For the text-containing cell, return its midpoint in [x, y] coordinate format. 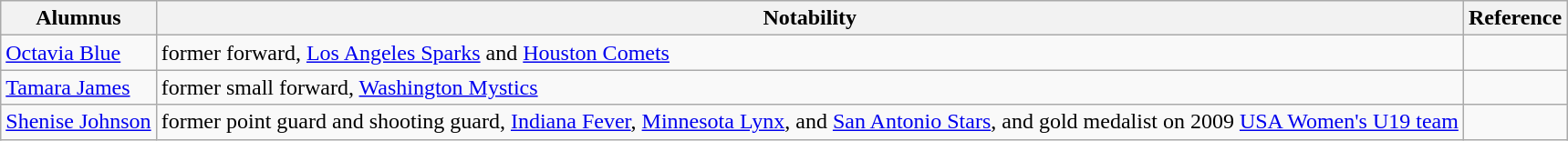
Octavia Blue [78, 53]
Shenise Johnson [78, 122]
former small forward, Washington Mystics [810, 87]
former forward, Los Angeles Sparks and Houston Comets [810, 53]
Alumnus [78, 18]
former point guard and shooting guard, Indiana Fever, Minnesota Lynx, and San Antonio Stars, and gold medalist on 2009 USA Women's U19 team [810, 122]
Reference [1514, 18]
Notability [810, 18]
Tamara James [78, 87]
